Identify which cell holds the provided text, then report its [x, y] central coordinate. 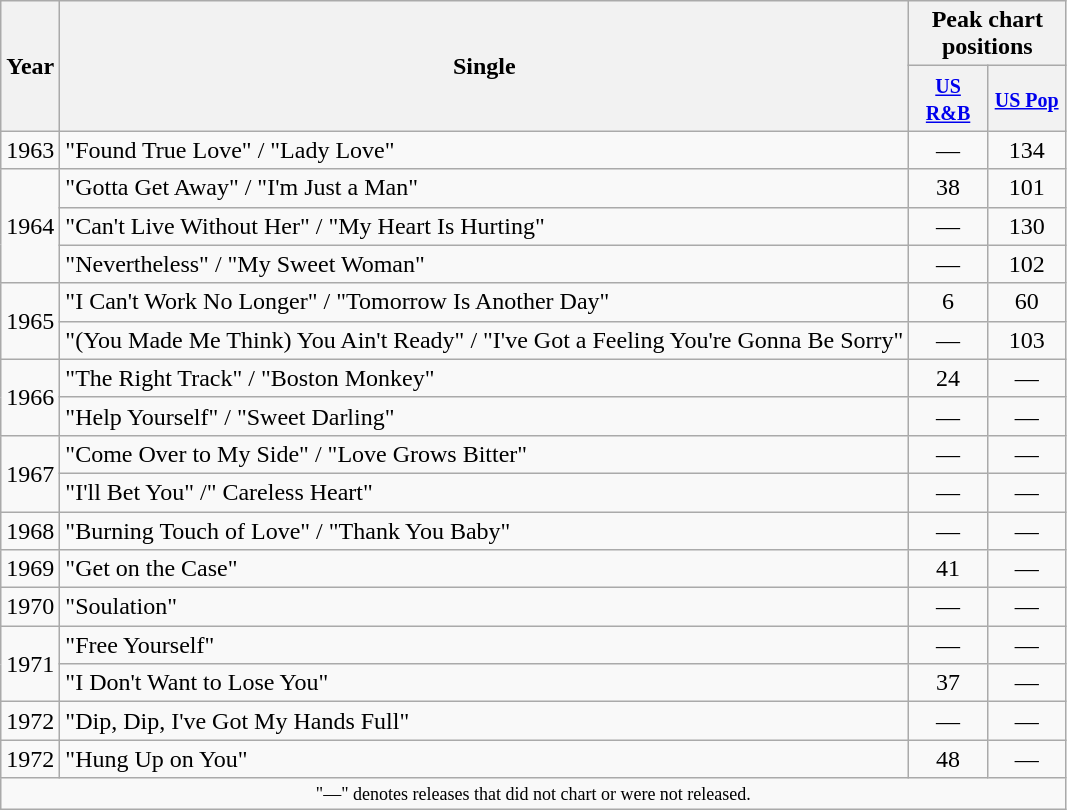
6 [948, 302]
1968 [30, 531]
"I Don't Want to Lose You" [484, 683]
1970 [30, 607]
130 [1026, 226]
"Come Over to My Side" / "Love Grows Bitter" [484, 454]
"Can't Live Without Her" / "My Heart Is Hurting" [484, 226]
US R&B [948, 98]
"Dip, Dip, I've Got My Hands Full" [484, 721]
24 [948, 378]
"—" denotes releases that did not chart or were not released. [534, 794]
"Hung Up on You" [484, 759]
Single [484, 66]
1966 [30, 397]
41 [948, 569]
1964 [30, 226]
Year [30, 66]
60 [1026, 302]
102 [1026, 264]
"I Can't Work No Longer" / "Tomorrow Is Another Day" [484, 302]
38 [948, 188]
103 [1026, 340]
US Pop [1026, 98]
1965 [30, 321]
"Nevertheless" / "My Sweet Woman" [484, 264]
"Burning Touch of Love" / "Thank You Baby" [484, 531]
"The Right Track" / "Boston Monkey" [484, 378]
"Free Yourself" [484, 645]
"Get on the Case" [484, 569]
1969 [30, 569]
134 [1026, 150]
1963 [30, 150]
48 [948, 759]
"Gotta Get Away" / "I'm Just a Man" [484, 188]
"(You Made Me Think) You Ain't Ready" / "I've Got a Feeling You're Gonna Be Sorry" [484, 340]
101 [1026, 188]
"I'll Bet You" /" Careless Heart" [484, 492]
1967 [30, 473]
"Soulation" [484, 607]
Peak chart positions [988, 34]
"Help Yourself" / "Sweet Darling" [484, 416]
1971 [30, 664]
"Found True Love" / "Lady Love" [484, 150]
37 [948, 683]
